Locate the cell with the specified text and output its [x, y] center coordinate. 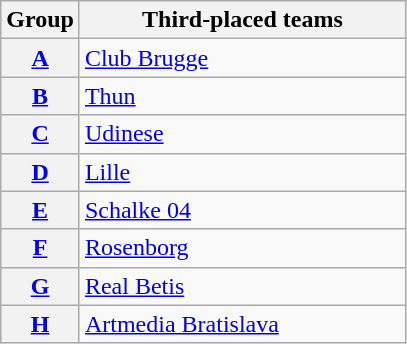
Schalke 04 [242, 210]
B [40, 96]
Udinese [242, 134]
C [40, 134]
A [40, 58]
Artmedia Bratislava [242, 324]
H [40, 324]
Third-placed teams [242, 20]
Rosenborg [242, 248]
Real Betis [242, 286]
D [40, 172]
Club Brugge [242, 58]
E [40, 210]
Group [40, 20]
F [40, 248]
Thun [242, 96]
G [40, 286]
Lille [242, 172]
